Provide the [x, y] coordinate of the cell's center where the given text is located.  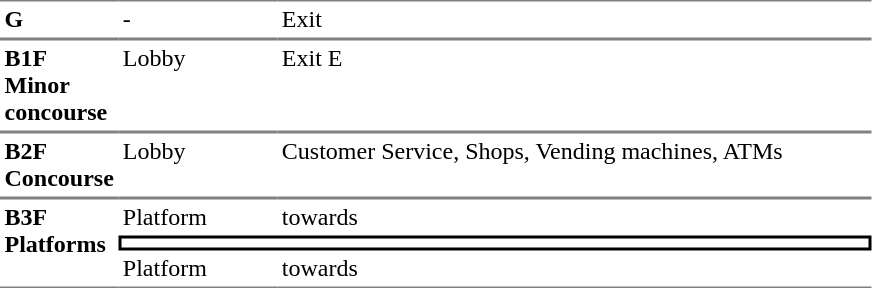
Customer Service, Shops, Vending machines, ATMs [574, 165]
Exit E [574, 86]
B3FPlatforms [59, 243]
- [198, 20]
B2FConcourse [59, 165]
B1FMinor concourse [59, 86]
G [59, 20]
Exit [574, 20]
